Identify which cell holds the provided text, then report its [X, Y] central coordinate. 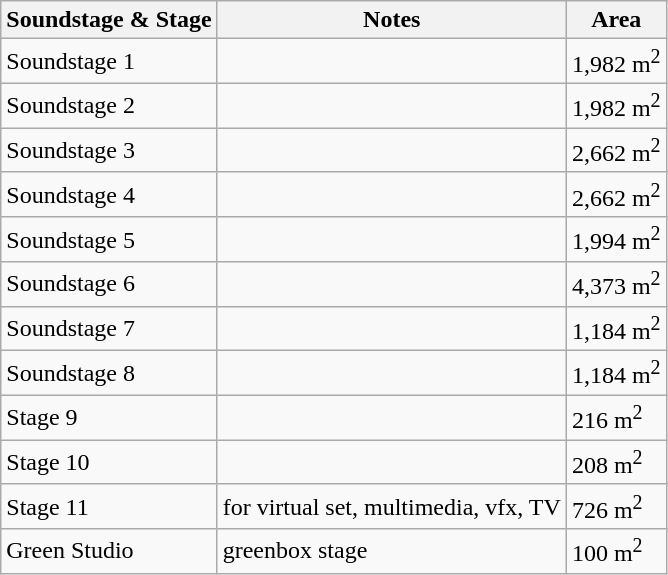
Soundstage 7 [109, 328]
Stage 10 [109, 462]
Stage 11 [109, 506]
Soundstage 6 [109, 284]
1,994 m2 [616, 240]
Soundstage 1 [109, 62]
Soundstage 3 [109, 150]
Stage 9 [109, 418]
greenbox stage [392, 552]
Notes [392, 20]
Soundstage & Stage [109, 20]
for virtual set, multimedia, vfx, TV [392, 506]
100 m2 [616, 552]
216 m2 [616, 418]
4,373 m2 [616, 284]
Soundstage 4 [109, 194]
Soundstage 2 [109, 106]
Green Studio [109, 552]
726 m2 [616, 506]
Soundstage 8 [109, 374]
Area [616, 20]
Soundstage 5 [109, 240]
208 m2 [616, 462]
